Provide the [X, Y] coordinate of the cell's center where the given text is located.  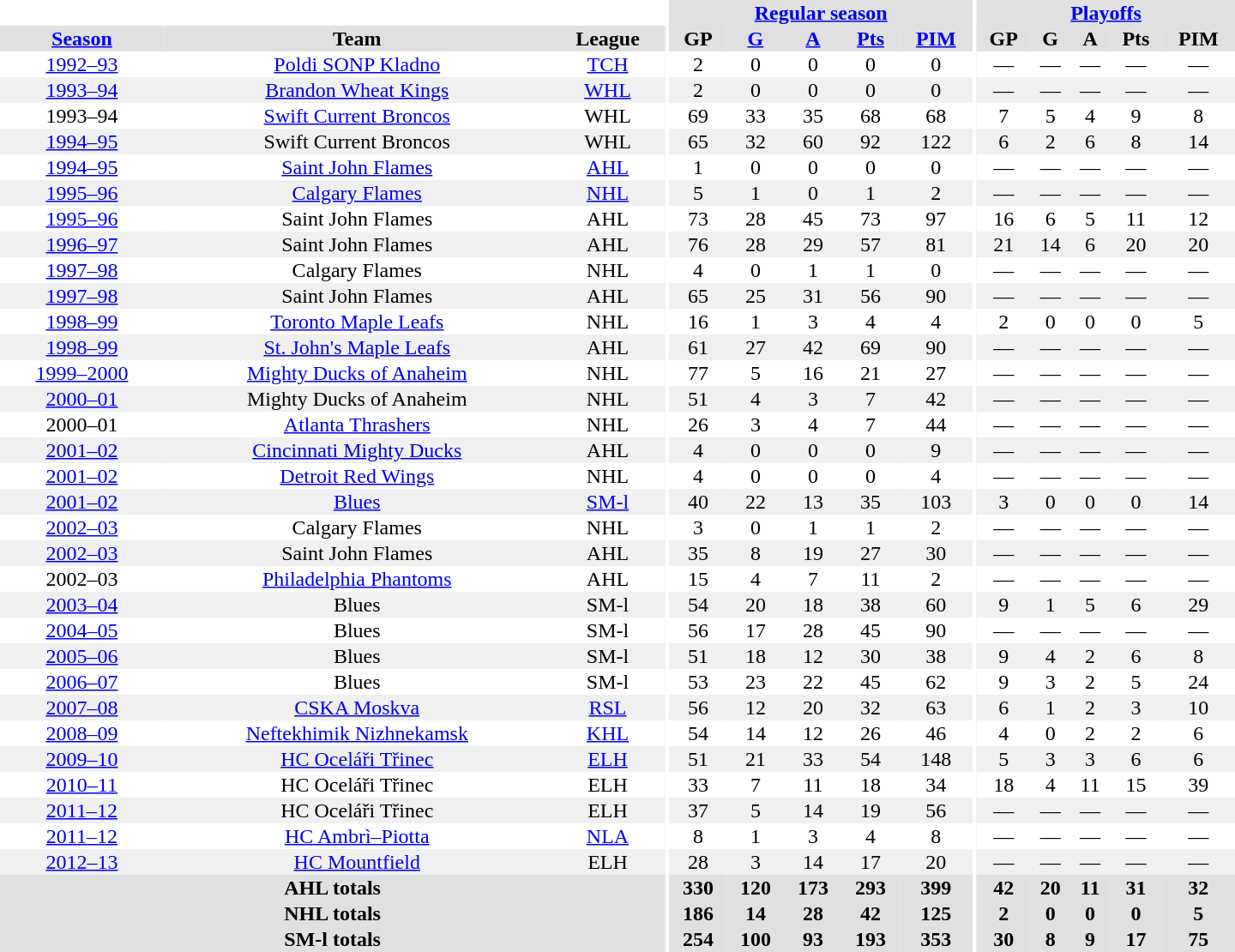
CSKA Moskva [357, 708]
39 [1198, 785]
173 [813, 888]
62 [937, 682]
24 [1198, 682]
103 [937, 502]
353 [937, 939]
RSL [608, 708]
Neftekhimik Nizhnekamsk [357, 733]
2010–11 [82, 785]
2006–07 [82, 682]
2008–09 [82, 733]
League [608, 39]
40 [698, 502]
Toronto Maple Leafs [357, 322]
293 [870, 888]
23 [755, 682]
2004–05 [82, 630]
46 [937, 733]
St. John's Maple Leafs [357, 347]
97 [937, 219]
2009–10 [82, 759]
53 [698, 682]
HC Mountfield [357, 862]
2005–06 [82, 656]
2003–04 [82, 605]
122 [937, 142]
Team [357, 39]
76 [698, 244]
AHL totals [333, 888]
330 [698, 888]
Regular season [821, 13]
93 [813, 939]
186 [698, 913]
92 [870, 142]
125 [937, 913]
61 [698, 347]
HC Ambrì–Piotta [357, 836]
2007–08 [82, 708]
77 [698, 373]
13 [813, 502]
1996–97 [82, 244]
NLA [608, 836]
44 [937, 425]
10 [1198, 708]
193 [870, 939]
81 [937, 244]
100 [755, 939]
25 [755, 296]
2012–13 [82, 862]
148 [937, 759]
Poldi SONP Kladno [357, 64]
1999–2000 [82, 373]
1992–93 [82, 64]
Season [82, 39]
399 [937, 888]
Detroit Red Wings [357, 476]
NHL totals [333, 913]
Playoffs [1106, 13]
SM-l totals [333, 939]
Cincinnati Mighty Ducks [357, 450]
34 [937, 785]
120 [755, 888]
63 [937, 708]
37 [698, 810]
Atlanta Thrashers [357, 425]
Philadelphia Phantoms [357, 579]
KHL [608, 733]
254 [698, 939]
75 [1198, 939]
57 [870, 244]
Brandon Wheat Kings [357, 90]
TCH [608, 64]
